Output the [x, y] coordinate of the center of the cell containing the given text.  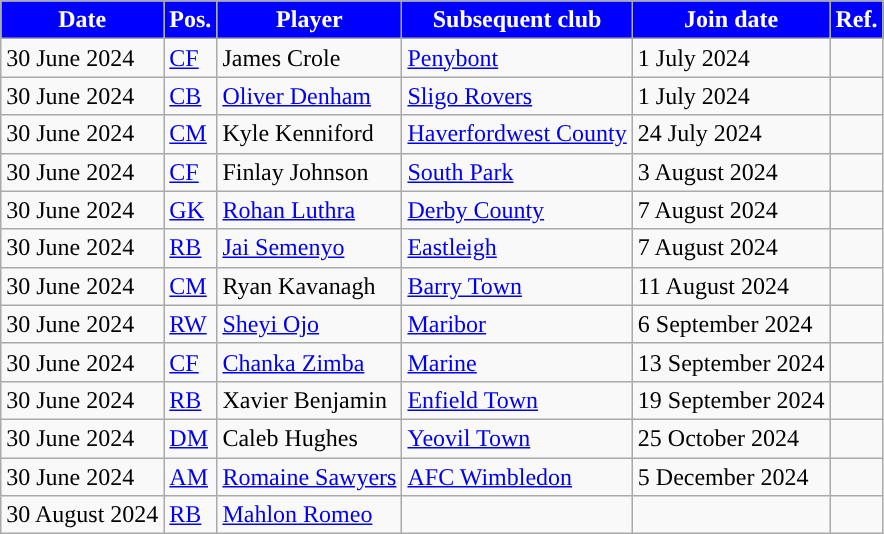
Haverfordwest County [517, 134]
GK [190, 210]
RW [190, 324]
Kyle Kenniford [310, 134]
Sligo Rovers [517, 96]
6 September 2024 [731, 324]
Caleb Hughes [310, 438]
South Park [517, 172]
AFC Wimbledon [517, 477]
Derby County [517, 210]
Enfield Town [517, 400]
Date [82, 20]
Mahlon Romeo [310, 515]
CB [190, 96]
Penybont [517, 58]
Romaine Sawyers [310, 477]
25 October 2024 [731, 438]
DM [190, 438]
19 September 2024 [731, 400]
3 August 2024 [731, 172]
Maribor [517, 324]
Pos. [190, 20]
Subsequent club [517, 20]
Barry Town [517, 286]
Chanka Zimba [310, 362]
Yeovil Town [517, 438]
Ryan Kavanagh [310, 286]
Eastleigh [517, 248]
Rohan Luthra [310, 210]
Finlay Johnson [310, 172]
30 August 2024 [82, 515]
Player [310, 20]
Oliver Denham [310, 96]
AM [190, 477]
11 August 2024 [731, 286]
Sheyi Ojo [310, 324]
Join date [731, 20]
Xavier Benjamin [310, 400]
24 July 2024 [731, 134]
13 September 2024 [731, 362]
James Crole [310, 58]
5 December 2024 [731, 477]
Jai Semenyo [310, 248]
Marine [517, 362]
Ref. [856, 20]
